From the cell containing the given text, extract its center point as [x, y] coordinate. 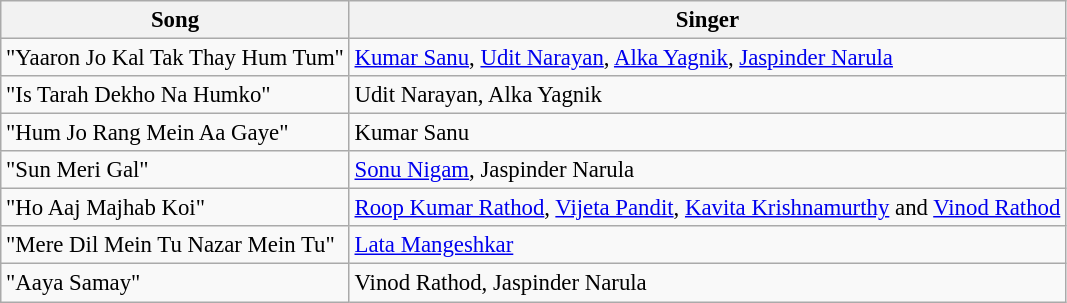
"Aaya Samay" [175, 283]
Kumar Sanu, Udit Narayan, Alka Yagnik, Jaspinder Narula [707, 58]
Song [175, 20]
Vinod Rathod, Jaspinder Narula [707, 283]
"Sun Meri Gal" [175, 170]
Udit Narayan, Alka Yagnik [707, 95]
"Hum Jo Rang Mein Aa Gaye" [175, 133]
Roop Kumar Rathod, Vijeta Pandit, Kavita Krishnamurthy and Vinod Rathod [707, 208]
Sonu Nigam, Jaspinder Narula [707, 170]
"Yaaron Jo Kal Tak Thay Hum Tum" [175, 58]
Lata Mangeshkar [707, 245]
"Mere Dil Mein Tu Nazar Mein Tu" [175, 245]
Singer [707, 20]
"Is Tarah Dekho Na Humko" [175, 95]
Kumar Sanu [707, 133]
"Ho Aaj Majhab Koi" [175, 208]
